Detect which cell encompasses the target text, then output its (x, y) center coordinate. 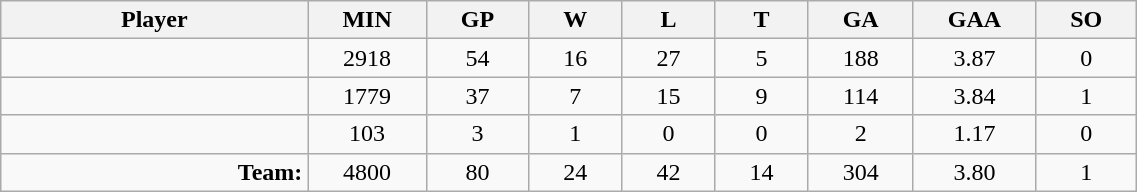
Team: (154, 172)
54 (477, 58)
80 (477, 172)
24 (576, 172)
3.80 (974, 172)
L (668, 20)
MIN (367, 20)
GA (860, 20)
T (762, 20)
37 (477, 96)
114 (860, 96)
3 (477, 134)
2 (860, 134)
1779 (367, 96)
304 (860, 172)
1.17 (974, 134)
GP (477, 20)
5 (762, 58)
27 (668, 58)
3.84 (974, 96)
16 (576, 58)
188 (860, 58)
103 (367, 134)
W (576, 20)
4800 (367, 172)
15 (668, 96)
Player (154, 20)
SO (1086, 20)
3.87 (974, 58)
9 (762, 96)
GAA (974, 20)
42 (668, 172)
2918 (367, 58)
14 (762, 172)
7 (576, 96)
